Provide the (x, y) coordinate of the cell's center where the given text is located.  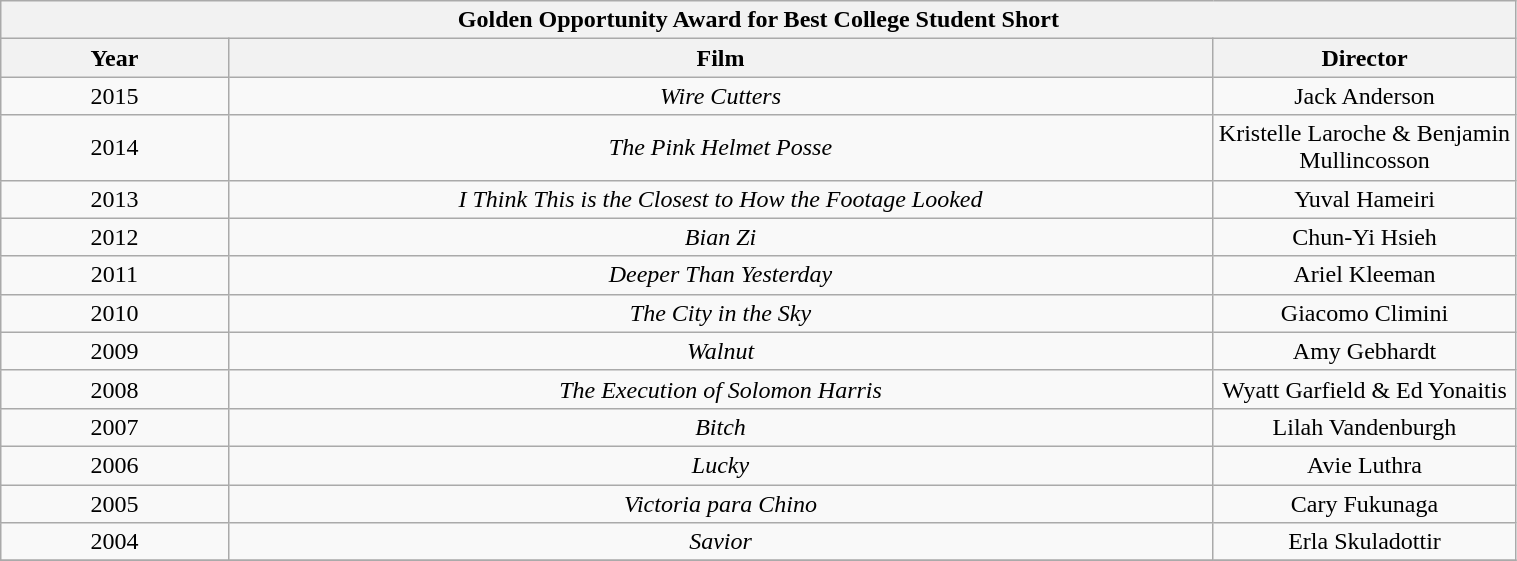
Chun-Yi Hsieh (1364, 237)
Savior (720, 542)
Deeper Than Yesterday (720, 275)
2011 (114, 275)
Bitch (720, 427)
The Execution of Solomon Harris (720, 389)
Ariel Kleeman (1364, 275)
Year (114, 58)
Walnut (720, 351)
2004 (114, 542)
2015 (114, 96)
2014 (114, 148)
Film (720, 58)
The Pink Helmet Posse (720, 148)
Lucky (720, 465)
Jack Anderson (1364, 96)
2009 (114, 351)
The City in the Sky (720, 313)
2012 (114, 237)
2006 (114, 465)
Amy Gebhardt (1364, 351)
2007 (114, 427)
Yuval Hameiri (1364, 199)
Avie Luthra (1364, 465)
2008 (114, 389)
Wire Cutters (720, 96)
Bian Zi (720, 237)
Wyatt Garfield & Ed Yonaitis (1364, 389)
Kristelle Laroche & Benjamin Mullincosson (1364, 148)
Golden Opportunity Award for Best College Student Short (758, 20)
2005 (114, 503)
Victoria para Chino (720, 503)
2013 (114, 199)
Cary Fukunaga (1364, 503)
Giacomo Climini (1364, 313)
2010 (114, 313)
I Think This is the Closest to How the Footage Looked (720, 199)
Director (1364, 58)
Erla Skuladottir (1364, 542)
Lilah Vandenburgh (1364, 427)
